From the cell containing the given text, extract its center point as (x, y) coordinate. 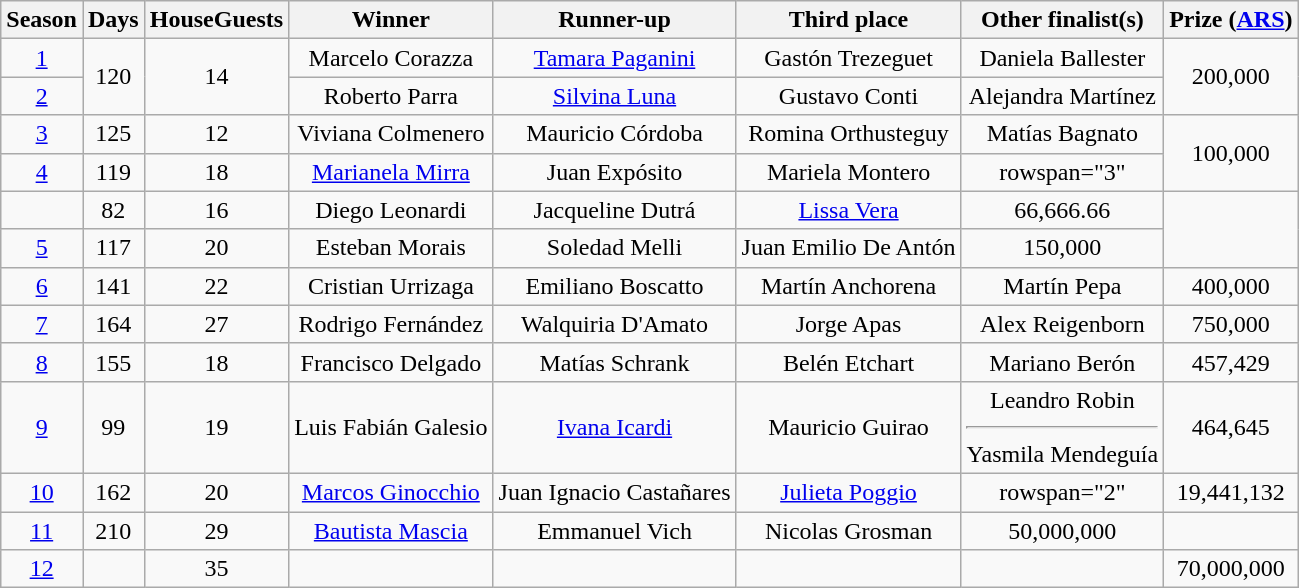
70,000,000 (1231, 569)
464,645 (1231, 427)
210 (113, 531)
Third place (848, 20)
Marianela Mirra (391, 172)
Roberto Parra (391, 96)
Diego Leonardi (391, 210)
22 (216, 286)
117 (113, 248)
Francisco Delgado (391, 362)
1 (42, 58)
Other finalist(s) (1062, 20)
Ivana Icardi (614, 427)
Cristian Urrizaga (391, 286)
Mariano Berón (1062, 362)
Emmanuel Vich (614, 531)
Marcos Ginocchio (391, 492)
2 (42, 96)
Gustavo Conti (848, 96)
19 (216, 427)
Juan Expósito (614, 172)
6 (42, 286)
Juan Emilio De Antón (848, 248)
99 (113, 427)
4 (42, 172)
19,441,132 (1231, 492)
750,000 (1231, 324)
Bautista Mascia (391, 531)
Rodrigo Fernández (391, 324)
66,666.66 (1062, 210)
150,000 (1062, 248)
Julieta Poggio (848, 492)
10 (42, 492)
Tamara Paganini (614, 58)
200,000 (1231, 77)
Alejandra Martínez (1062, 96)
400,000 (1231, 286)
155 (113, 362)
rowspan="2" (1062, 492)
11 (42, 531)
457,429 (1231, 362)
Mauricio Córdoba (614, 134)
Alex Reigenborn (1062, 324)
Leandro RobinYasmila Mendeguía (1062, 427)
Jacqueline Dutrá (614, 210)
50,000,000 (1062, 531)
Emiliano Boscatto (614, 286)
Daniela Ballester (1062, 58)
119 (113, 172)
120 (113, 77)
Matías Bagnato (1062, 134)
29 (216, 531)
Nicolas Grosman (848, 531)
HouseGuests (216, 20)
Soledad Melli (614, 248)
Mariela Montero (848, 172)
Belén Etchart (848, 362)
162 (113, 492)
Marcelo Corazza (391, 58)
Esteban Morais (391, 248)
Luis Fabián Galesio (391, 427)
Jorge Apas (848, 324)
Gastón Trezeguet (848, 58)
Season (42, 20)
Silvina Luna (614, 96)
35 (216, 569)
125 (113, 134)
100,000 (1231, 153)
Martín Anchorena (848, 286)
Prize (ARS) (1231, 20)
141 (113, 286)
14 (216, 77)
27 (216, 324)
16 (216, 210)
rowspan="3" (1062, 172)
5 (42, 248)
Days (113, 20)
3 (42, 134)
Juan Ignacio Castañares (614, 492)
9 (42, 427)
Martín Pepa (1062, 286)
7 (42, 324)
Walquiria D'Amato (614, 324)
Matías Schrank (614, 362)
Winner (391, 20)
Viviana Colmenero (391, 134)
82 (113, 210)
Lissa Vera (848, 210)
Mauricio Guirao (848, 427)
Runner-up (614, 20)
8 (42, 362)
Romina Orthusteguy (848, 134)
164 (113, 324)
